Return [X, Y] of the center of cell containing provided text 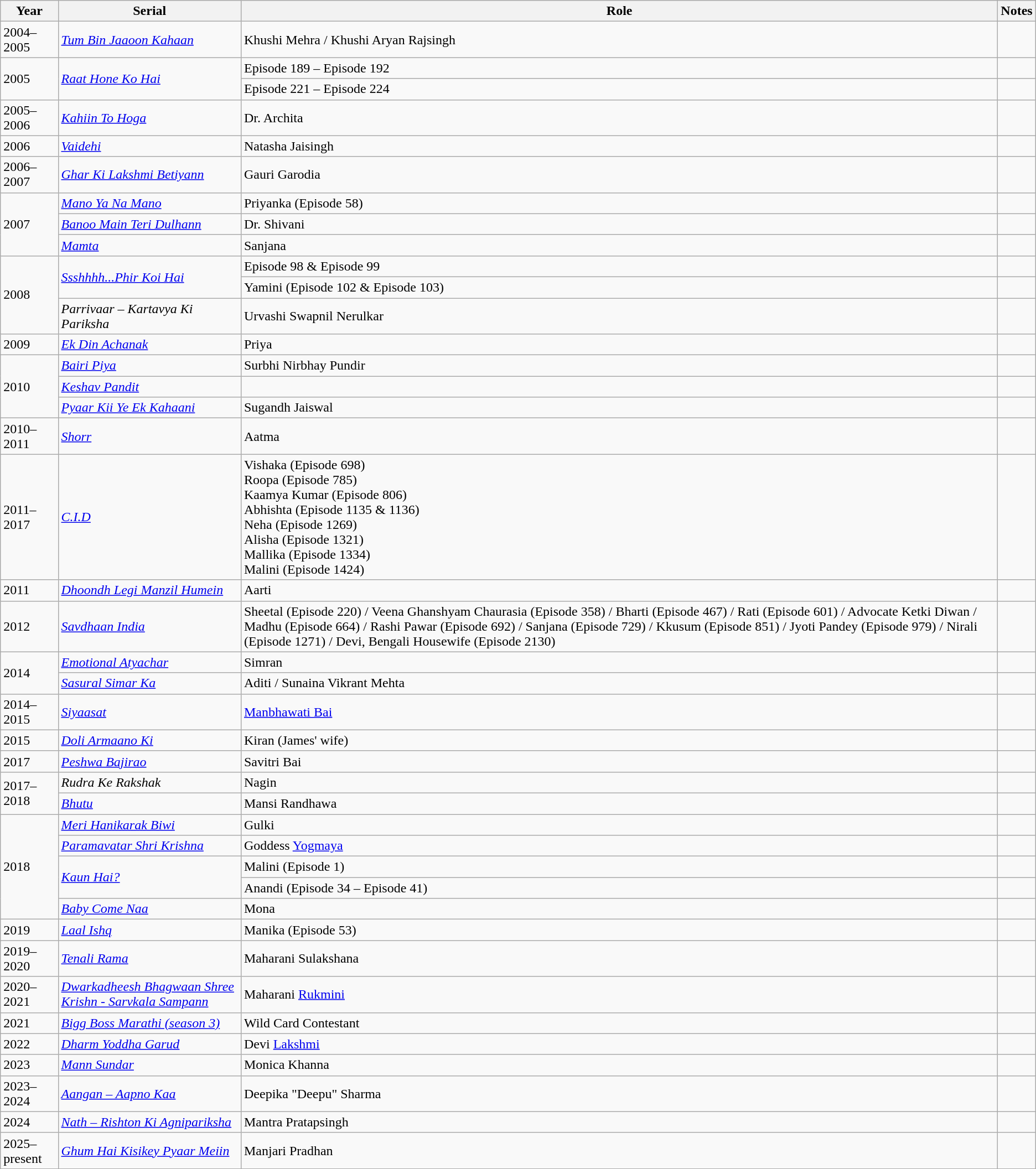
2007 [29, 224]
2017 [29, 761]
Malini (Episode 1) [619, 867]
Year [29, 11]
Urvashi Swapnil Nerulkar [619, 315]
2023–2024 [29, 1093]
Kaun Hai? [149, 877]
Dhoondh Legi Manzil Humein [149, 590]
Kiran (James' wife) [619, 740]
Simran [619, 662]
2009 [29, 345]
Bigg Boss Marathi (season 3) [149, 1023]
2011 [29, 590]
Devi Lakshmi [619, 1044]
Monica Khanna [619, 1065]
Aarti [619, 590]
Parrivaar – Kartavya Ki Pariksha [149, 315]
Peshwa Bajirao [149, 761]
Surbhi Nirbhay Pundir [619, 366]
Mansi Randhawa [619, 803]
2024 [29, 1122]
2014 [29, 673]
Meri Hanikarak Biwi [149, 825]
Tum Bin Jaaoon Kahaan [149, 40]
Yamini (Episode 102 & Episode 103) [619, 287]
Dr. Shivani [619, 224]
Bhutu [149, 803]
Bairi Piya [149, 366]
Dharm Yoddha Garud [149, 1044]
Kahiin To Hoga [149, 117]
Episode 221 – Episode 224 [619, 89]
Laal Ishq [149, 930]
Maharani Rukmini [619, 995]
Episode 189 – Episode 192 [619, 68]
Gauri Garodia [619, 175]
Shorr [149, 436]
2010–2011 [29, 436]
Savitri Bai [619, 761]
Deepika "Deepu" Sharma [619, 1093]
Priya [619, 345]
2019 [29, 930]
2015 [29, 740]
Goddess Yogmaya [619, 846]
Priyanka (Episode 58) [619, 203]
2020–2021 [29, 995]
Baby Come Naa [149, 909]
Mano Ya Na Mano [149, 203]
2023 [29, 1065]
Raat Hone Ko Hai [149, 79]
Ghar Ki Lakshmi Betiyann [149, 175]
Notes [1017, 11]
Mann Sundar [149, 1065]
2018 [29, 867]
Sanjana [619, 245]
Wild Card Contestant [619, 1023]
2004–2005 [29, 40]
Episode 98 & Episode 99 [619, 266]
2012 [29, 626]
Mamta [149, 245]
C.I.D [149, 517]
2021 [29, 1023]
Serial [149, 11]
Ek Din Achanak [149, 345]
2010 [29, 387]
Rudra Ke Rakshak [149, 782]
Dr. Archita [619, 117]
Sasural Simar Ka [149, 683]
Paramavatar Shri Krishna [149, 846]
Gulki [619, 825]
2011–2017 [29, 517]
2017–2018 [29, 793]
2008 [29, 294]
Manbhawati Bai [619, 711]
Keshav Pandit [149, 387]
Siyaasat [149, 711]
2005–2006 [29, 117]
Role [619, 11]
Mona [619, 909]
Doli Armaano Ki [149, 740]
Vaidehi [149, 146]
2006–2007 [29, 175]
2014–2015 [29, 711]
Maharani Sulakshana [619, 958]
Aditi / Sunaina Vikrant Mehta [619, 683]
Nath – Rishton Ki Agnipariksha [149, 1122]
2022 [29, 1044]
Ssshhhh...Phir Koi Hai [149, 277]
Nagin [619, 782]
Sugandh Jaiswal [619, 408]
2005 [29, 79]
Savdhaan India [149, 626]
Anandi (Episode 34 – Episode 41) [619, 888]
Manjari Pradhan [619, 1151]
Mantra Pratapsingh [619, 1122]
Manika (Episode 53) [619, 930]
Aatma [619, 436]
Tenali Rama [149, 958]
Khushi Mehra / Khushi Aryan Rajsingh [619, 40]
Pyaar Kii Ye Ek Kahaani [149, 408]
Aangan – Aapno Kaa [149, 1093]
Natasha Jaisingh [619, 146]
2025–present [29, 1151]
Dwarkadheesh Bhagwaan Shree Krishn - Sarvkala Sampann [149, 995]
2006 [29, 146]
Emotional Atyachar [149, 662]
Ghum Hai Kisikey Pyaar Meiin [149, 1151]
2019–2020 [29, 958]
Banoo Main Teri Dulhann [149, 224]
